Scan for the cell matching the given text and deliver its [X, Y] coordinate at center. 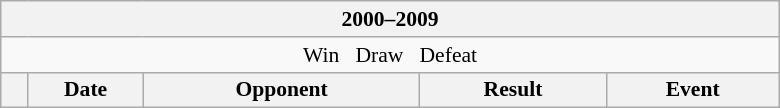
2000–2009 [390, 19]
Opponent [282, 90]
Result [513, 90]
Event [692, 90]
Win Draw Defeat [390, 55]
Date [86, 90]
